Scan for the cell matching the given text and deliver its (x, y) coordinate at center. 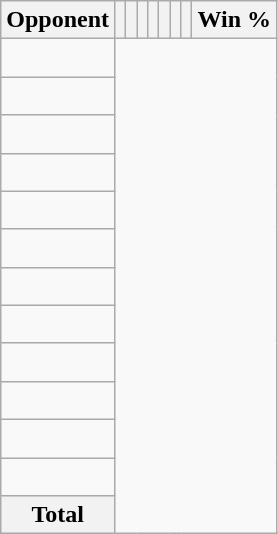
Opponent (58, 20)
Total (58, 515)
Win % (234, 20)
